Identify which cell holds the provided text, then report its (X, Y) central coordinate. 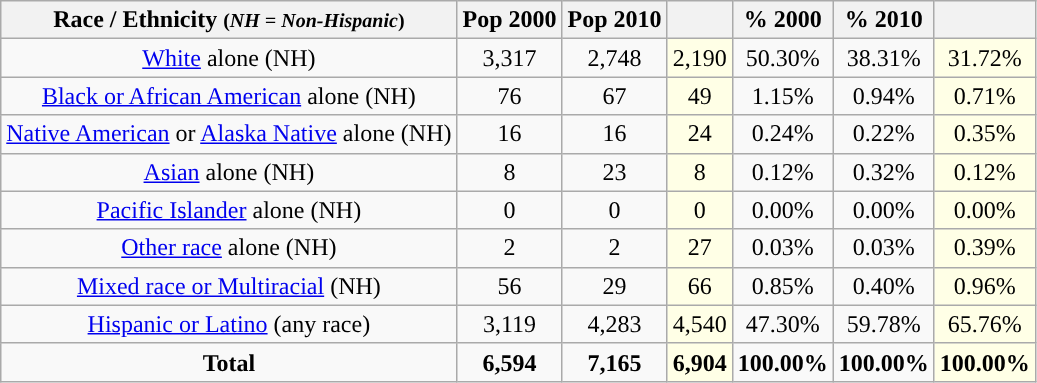
White alone (NH) (229, 58)
Pop 2010 (614, 20)
Asian alone (NH) (229, 172)
3,119 (510, 324)
6,594 (510, 362)
3,317 (510, 58)
Other race alone (NH) (229, 248)
0.32% (884, 172)
0.85% (782, 286)
Hispanic or Latino (any race) (229, 324)
% 2010 (884, 20)
59.78% (884, 324)
49 (700, 96)
31.72% (984, 58)
0.40% (884, 286)
47.30% (782, 324)
0.39% (984, 248)
0.35% (984, 134)
1.15% (782, 96)
0.94% (884, 96)
Total (229, 362)
6,904 (700, 362)
0.24% (782, 134)
Native American or Alaska Native alone (NH) (229, 134)
50.30% (782, 58)
7,165 (614, 362)
% 2000 (782, 20)
29 (614, 286)
27 (700, 248)
24 (700, 134)
2,190 (700, 58)
0.96% (984, 286)
38.31% (884, 58)
23 (614, 172)
0.22% (884, 134)
66 (700, 286)
4,540 (700, 324)
Pacific Islander alone (NH) (229, 210)
65.76% (984, 324)
2,748 (614, 58)
Pop 2000 (510, 20)
Black or African American alone (NH) (229, 96)
56 (510, 286)
Mixed race or Multiracial (NH) (229, 286)
76 (510, 96)
0.71% (984, 96)
67 (614, 96)
4,283 (614, 324)
Race / Ethnicity (NH = Non-Hispanic) (229, 20)
